Scan for the cell matching the given text and deliver its [X, Y] coordinate at center. 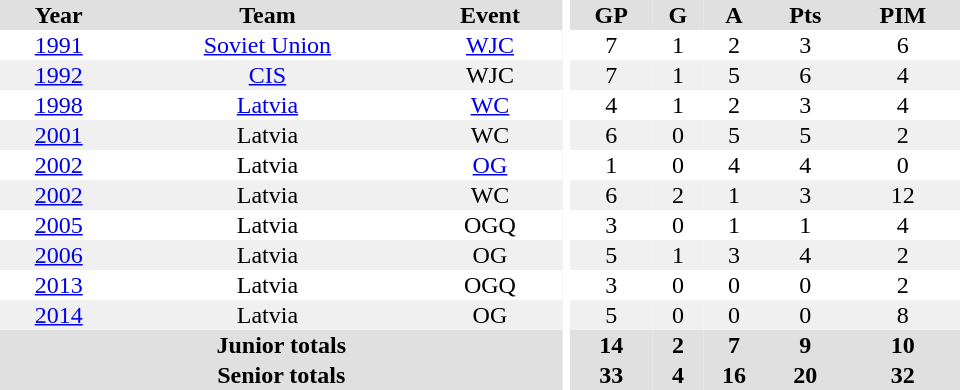
9 [806, 345]
20 [806, 375]
Team [267, 15]
12 [903, 195]
32 [903, 375]
10 [903, 345]
2001 [58, 135]
2005 [58, 225]
2006 [58, 255]
Soviet Union [267, 45]
2014 [58, 315]
PIM [903, 15]
Pts [806, 15]
2013 [58, 285]
14 [611, 345]
8 [903, 315]
CIS [267, 75]
G [678, 15]
Year [58, 15]
A [734, 15]
Junior totals [281, 345]
1991 [58, 45]
16 [734, 375]
33 [611, 375]
1998 [58, 105]
GP [611, 15]
Senior totals [281, 375]
1992 [58, 75]
Event [490, 15]
